Capture the cell that displays the provided text and extract its (x, y) central coordinate. 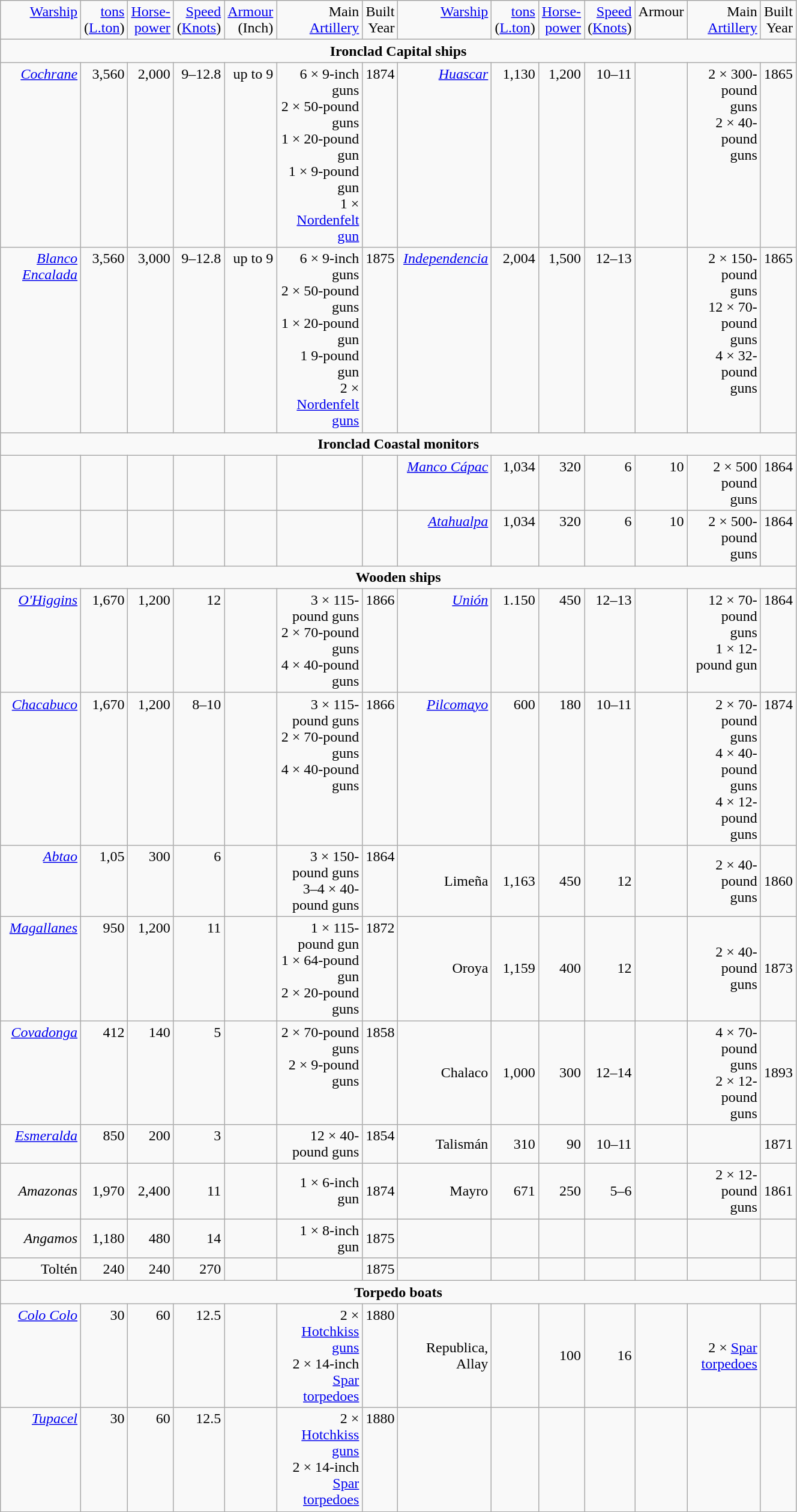
Torpedo boats (398, 1292)
12 × 70-pound guns1 × 12-pound gun (724, 640)
Armour(Inch) (251, 20)
1 × 6-inch gun (319, 1191)
2 × 70-pound guns2 × 9-pound guns (319, 1072)
Manco Cápac (445, 483)
5–6 (610, 1191)
140 (151, 1072)
12 × 40-pound guns (319, 1145)
1854 (380, 1145)
3 × 150-pound guns3–4 × 40-pound guns (319, 880)
O'Higgins (41, 640)
1,163 (515, 880)
1873 (778, 968)
Chalaco (445, 1072)
Colo Colo (41, 1356)
100 (561, 1356)
950 (104, 968)
Mayro (445, 1191)
2 × 12-pound guns (724, 1191)
1 × 115-pound gun1 × 64-pound gun2 × 20-pound guns (319, 968)
Chacabuco (41, 769)
2,000 (151, 155)
Limeña (445, 880)
Republica, Allay (445, 1356)
400 (561, 968)
1893 (778, 1072)
1860 (778, 880)
2,400 (151, 1191)
Wooden ships (398, 577)
Atahualpa (445, 538)
16 (610, 1356)
2 × 500 pound guns (724, 483)
Armour (661, 20)
1872 (380, 968)
Cochrane (41, 155)
12–14 (610, 1072)
4 × 70-pound guns2 × 12-pound guns (724, 1072)
310 (515, 1145)
6 × 9-inch guns2 × 50-pound guns1 × 20-pound gun1 × 9-pound gun1 × Nordenfelt gun (319, 155)
850 (104, 1145)
Blanco Encalada (41, 340)
200 (151, 1145)
1,970 (104, 1191)
1871 (778, 1145)
2 × 300-pound guns2 × 40-pound guns (724, 155)
2 × Spar torpedoes (724, 1356)
Oroya (445, 968)
Abtao (41, 880)
270 (199, 1269)
Ironclad Coastal monitors (398, 444)
Huascar (445, 155)
1,000 (515, 1072)
1,500 (561, 340)
Covadonga (41, 1072)
1,130 (515, 155)
5 (199, 1072)
1858 (380, 1072)
1861 (778, 1191)
1,180 (104, 1238)
Toltén (41, 1269)
3 (199, 1145)
1.150 (515, 640)
2 × 70-pound guns4 × 40-pound guns4 × 12-pound guns (724, 769)
480 (151, 1238)
1,159 (515, 968)
600 (515, 769)
1,05 (104, 880)
Amazonas (41, 1191)
3,000 (151, 340)
Talismán (445, 1145)
14 (199, 1238)
Independencia (445, 340)
Pilcomayo (445, 769)
90 (561, 1145)
Esmeralda (41, 1145)
2,004 (515, 340)
250 (561, 1191)
671 (515, 1191)
Tupacel (41, 1459)
2 × 500-pound guns (724, 538)
8–10 (199, 769)
1 × 8-inch gun (319, 1238)
Magallanes (41, 968)
6 × 9-inch guns2 × 50-pound guns1 × 20-pound gun1 9-pound gun2 × Nordenfelt guns (319, 340)
Angamos (41, 1238)
412 (104, 1072)
180 (561, 769)
Ironclad Capital ships (398, 51)
2 × 150-pound guns12 × 70-pound guns4 × 32-pound guns (724, 340)
Unión (445, 640)
